Provide the [X, Y] coordinate of the cell's center where the given text is located.  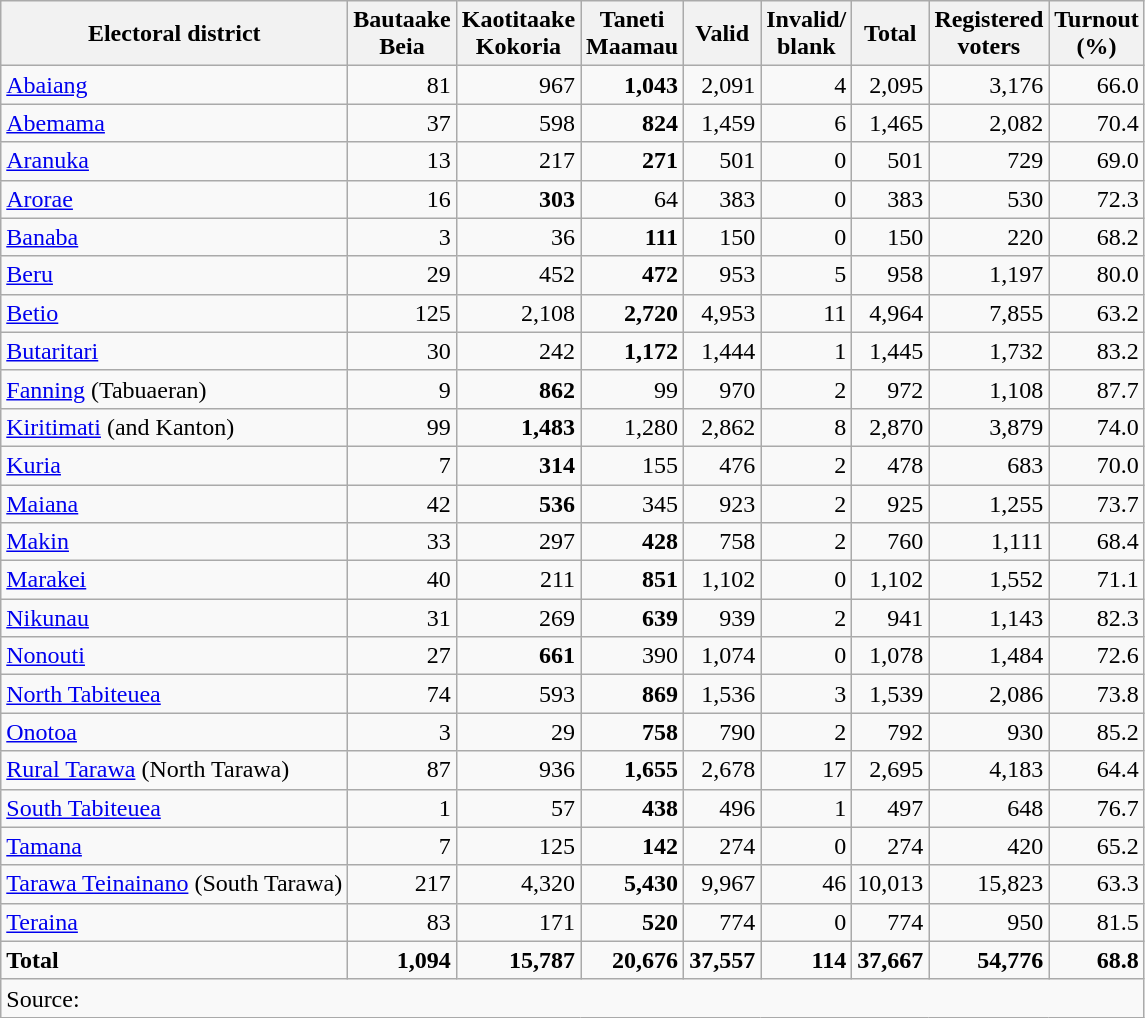
824 [632, 123]
Source: [573, 998]
Nonouti [174, 656]
6 [806, 123]
Teraina [174, 922]
220 [989, 237]
428 [632, 542]
314 [518, 465]
63.2 [1097, 313]
Turnout(%) [1097, 34]
792 [890, 732]
10,013 [890, 884]
1,459 [722, 123]
9,967 [722, 884]
64.4 [1097, 770]
71.1 [1097, 580]
4 [806, 85]
862 [518, 389]
1,108 [989, 389]
81.5 [1097, 922]
1,655 [632, 770]
271 [632, 161]
790 [722, 732]
81 [402, 85]
BautaakeBeia [402, 34]
Butaritari [174, 351]
1,484 [989, 656]
Kiritimati (and Kanton) [174, 427]
Aranuka [174, 161]
Marakei [174, 580]
729 [989, 161]
15,823 [989, 884]
Abemama [174, 123]
1,552 [989, 580]
171 [518, 922]
520 [632, 922]
4,964 [890, 313]
2,862 [722, 427]
20,676 [632, 960]
74 [402, 694]
438 [632, 808]
1,465 [890, 123]
87 [402, 770]
593 [518, 694]
54,776 [989, 960]
303 [518, 199]
478 [890, 465]
760 [890, 542]
5 [806, 275]
South Tabiteuea [174, 808]
2,870 [890, 427]
82.3 [1097, 618]
57 [518, 808]
345 [632, 503]
2,095 [890, 85]
68.4 [1097, 542]
1,445 [890, 351]
37,557 [722, 960]
Nikunau [174, 618]
242 [518, 351]
Tamana [174, 846]
496 [722, 808]
65.2 [1097, 846]
497 [890, 808]
2,082 [989, 123]
972 [890, 389]
3,176 [989, 85]
851 [632, 580]
155 [632, 465]
68.8 [1097, 960]
46 [806, 884]
69.0 [1097, 161]
114 [806, 960]
30 [402, 351]
13 [402, 161]
1,539 [890, 694]
66.0 [1097, 85]
1,078 [890, 656]
7,855 [989, 313]
42 [402, 503]
Arorae [174, 199]
2,091 [722, 85]
73.8 [1097, 694]
72.3 [1097, 199]
Kuria [174, 465]
Rural Tarawa (North Tarawa) [174, 770]
27 [402, 656]
2,720 [632, 313]
1,043 [632, 85]
72.6 [1097, 656]
390 [632, 656]
83 [402, 922]
Valid [722, 34]
Maiana [174, 503]
33 [402, 542]
939 [722, 618]
15,787 [518, 960]
1,143 [989, 618]
36 [518, 237]
420 [989, 846]
74.0 [1097, 427]
648 [989, 808]
2,086 [989, 694]
925 [890, 503]
9 [402, 389]
40 [402, 580]
80.0 [1097, 275]
4,320 [518, 884]
Makin [174, 542]
1,255 [989, 503]
11 [806, 313]
1,483 [518, 427]
1,094 [402, 960]
297 [518, 542]
639 [632, 618]
83.2 [1097, 351]
1,280 [632, 427]
3,879 [989, 427]
37 [402, 123]
111 [632, 237]
76.7 [1097, 808]
37,667 [890, 960]
958 [890, 275]
63.3 [1097, 884]
2,695 [890, 770]
4,183 [989, 770]
Betio [174, 313]
683 [989, 465]
1,732 [989, 351]
2,678 [722, 770]
269 [518, 618]
North Tabiteuea [174, 694]
1,197 [989, 275]
64 [632, 199]
70.4 [1097, 123]
950 [989, 922]
87.7 [1097, 389]
598 [518, 123]
4,953 [722, 313]
472 [632, 275]
Fanning (Tabuaeran) [174, 389]
1,172 [632, 351]
16 [402, 199]
923 [722, 503]
85.2 [1097, 732]
1,536 [722, 694]
Abaiang [174, 85]
970 [722, 389]
Banaba [174, 237]
68.2 [1097, 237]
1,111 [989, 542]
Invalid/blank [806, 34]
Onotoa [174, 732]
869 [632, 694]
2,108 [518, 313]
5,430 [632, 884]
452 [518, 275]
8 [806, 427]
31 [402, 618]
941 [890, 618]
476 [722, 465]
661 [518, 656]
73.7 [1097, 503]
Tarawa Teinainano (South Tarawa) [174, 884]
967 [518, 85]
211 [518, 580]
1,074 [722, 656]
Electoral district [174, 34]
536 [518, 503]
953 [722, 275]
530 [989, 199]
TanetiMaamau [632, 34]
KaotitaakeKokoria [518, 34]
70.0 [1097, 465]
930 [989, 732]
142 [632, 846]
1,444 [722, 351]
17 [806, 770]
936 [518, 770]
Beru [174, 275]
Registeredvoters [989, 34]
